Return (X, Y) of the center of cell containing provided text 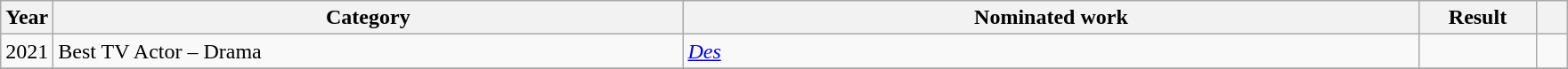
Year (27, 18)
Nominated work (1051, 18)
Best TV Actor – Drama (369, 51)
Category (369, 18)
Result (1478, 18)
Des (1051, 51)
2021 (27, 51)
